Determine the (x, y) coordinate at the center of the cell enclosing the given text.  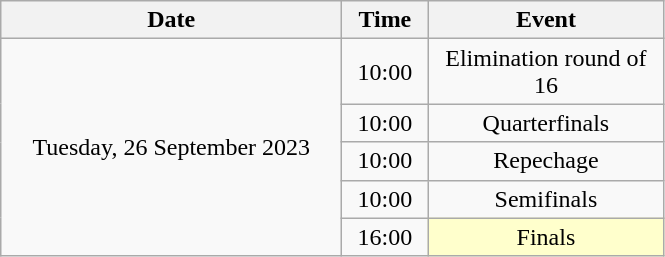
Quarterfinals (546, 123)
Time (385, 20)
16:00 (385, 237)
Repechage (546, 161)
Elimination round of 16 (546, 72)
Event (546, 20)
Tuesday, 26 September 2023 (172, 148)
Semifinals (546, 199)
Date (172, 20)
Finals (546, 237)
